Detect which cell encompasses the target text, then output its [x, y] center coordinate. 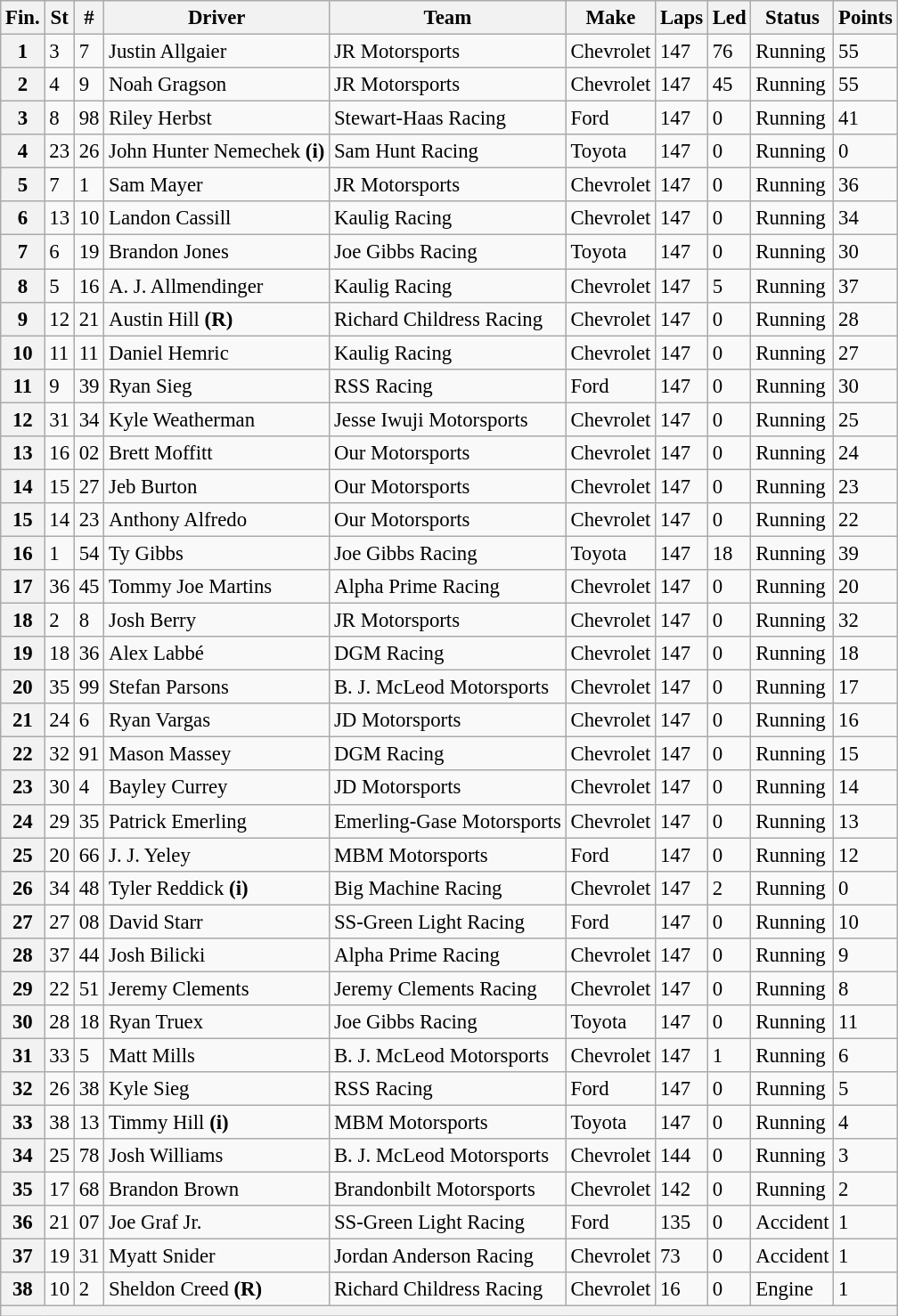
J. J. Yeley [217, 855]
98 [89, 118]
54 [89, 553]
Anthony Alfredo [217, 520]
41 [866, 118]
David Starr [217, 922]
76 [729, 52]
Points [866, 18]
144 [682, 1156]
Patrick Emerling [217, 821]
99 [89, 687]
Stewart-Haas Racing [448, 118]
Riley Herbst [217, 118]
Kyle Sieg [217, 1089]
Tommy Joe Martins [217, 587]
# [89, 18]
John Hunter Nemechek (i) [217, 151]
68 [89, 1190]
51 [89, 988]
48 [89, 888]
Josh Williams [217, 1156]
Jeremy Clements Racing [448, 988]
Justin Allgaier [217, 52]
02 [89, 453]
08 [89, 922]
Led [729, 18]
Sam Mayer [217, 185]
Myatt Snider [217, 1256]
Jeremy Clements [217, 988]
Ty Gibbs [217, 553]
Engine [793, 1290]
Sheldon Creed (R) [217, 1290]
Bayley Currey [217, 788]
78 [89, 1156]
73 [682, 1256]
07 [89, 1223]
St [59, 18]
44 [89, 955]
Mason Massey [217, 754]
91 [89, 754]
Alex Labbé [217, 654]
Laps [682, 18]
Brandon Brown [217, 1190]
Stefan Parsons [217, 687]
Ryan Vargas [217, 720]
135 [682, 1223]
Emerling-Gase Motorsports [448, 821]
Landon Cassill [217, 218]
Austin Hill (R) [217, 319]
Daniel Hemric [217, 353]
Fin. [23, 18]
Brett Moffitt [217, 453]
Joe Graf Jr. [217, 1223]
Status [793, 18]
Team [448, 18]
66 [89, 855]
A. J. Allmendinger [217, 286]
Josh Berry [217, 621]
Timmy Hill (i) [217, 1123]
Sam Hunt Racing [448, 151]
Brandon Jones [217, 252]
Jeb Burton [217, 486]
Matt Mills [217, 1055]
Ryan Truex [217, 1022]
Ryan Sieg [217, 386]
Driver [217, 18]
Brandonbilt Motorsports [448, 1190]
Jesse Iwuji Motorsports [448, 419]
Tyler Reddick (i) [217, 888]
Josh Bilicki [217, 955]
142 [682, 1190]
Big Machine Racing [448, 888]
Kyle Weatherman [217, 419]
Make [610, 18]
Jordan Anderson Racing [448, 1256]
Noah Gragson [217, 85]
